For the text-containing cell, return its midpoint in [X, Y] coordinate format. 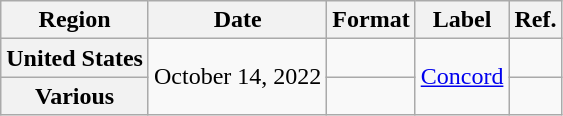
October 14, 2022 [237, 77]
United States [75, 58]
Date [237, 20]
Ref. [536, 20]
Concord [462, 77]
Region [75, 20]
Label [462, 20]
Format [371, 20]
Various [75, 96]
